Return the [x, y] coordinate for the center point of the cell that contains the specified text.  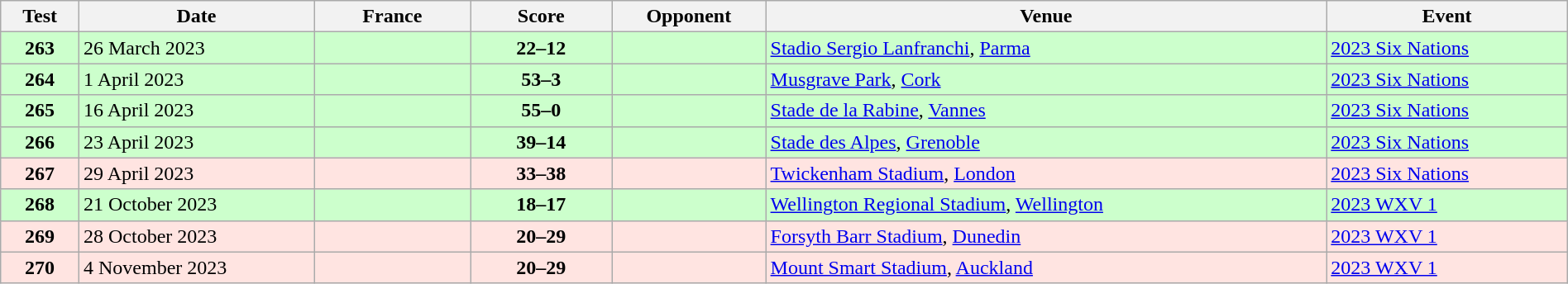
28 October 2023 [196, 236]
23 April 2023 [196, 142]
33–38 [541, 173]
21 October 2023 [196, 205]
26 March 2023 [196, 48]
22–12 [541, 48]
29 April 2023 [196, 173]
264 [40, 79]
Opponent [689, 17]
18–17 [541, 205]
Twickenham Stadium, London [1046, 173]
Forsyth Barr Stadium, Dunedin [1046, 236]
16 April 2023 [196, 111]
Date [196, 17]
265 [40, 111]
Mount Smart Stadium, Auckland [1046, 267]
4 November 2023 [196, 267]
France [392, 17]
Musgrave Park, Cork [1046, 79]
53–3 [541, 79]
Score [541, 17]
267 [40, 173]
Stade de la Rabine, Vannes [1046, 111]
55–0 [541, 111]
Venue [1046, 17]
269 [40, 236]
Stade des Alpes, Grenoble [1046, 142]
270 [40, 267]
1 April 2023 [196, 79]
266 [40, 142]
39–14 [541, 142]
263 [40, 48]
Test [40, 17]
268 [40, 205]
Wellington Regional Stadium, Wellington [1046, 205]
Event [1447, 17]
Stadio Sergio Lanfranchi, Parma [1046, 48]
